Determine the [x, y] coordinate at the center of the cell enclosing the given text.  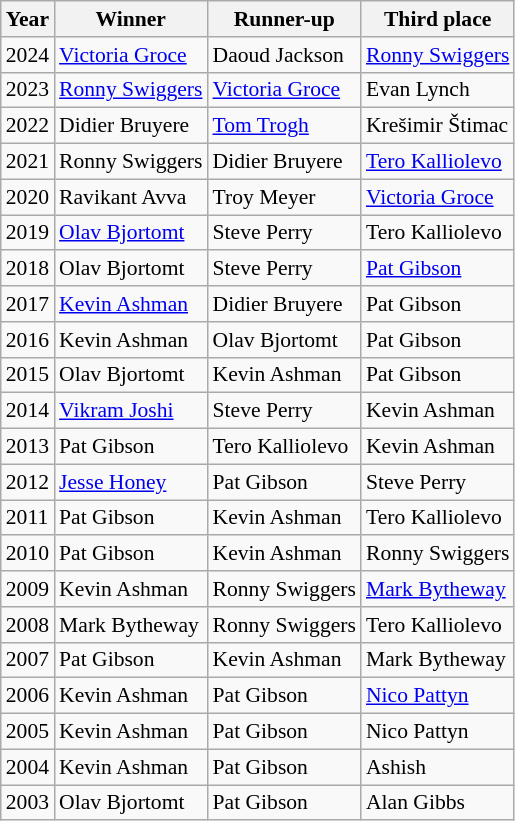
2018 [28, 268]
2012 [28, 482]
2019 [28, 232]
2003 [28, 802]
2010 [28, 553]
Jesse Honey [130, 482]
Krešimir Štimac [438, 126]
Evan Lynch [438, 90]
2015 [28, 375]
2005 [28, 731]
2014 [28, 411]
Troy Meyer [284, 197]
Ravikant Avva [130, 197]
Runner-up [284, 19]
Third place [438, 19]
2021 [28, 161]
Alan Gibbs [438, 802]
Year [28, 19]
2013 [28, 446]
2006 [28, 696]
Daoud Jackson [284, 54]
2016 [28, 339]
2009 [28, 589]
Winner [130, 19]
2023 [28, 90]
Ashish [438, 767]
2022 [28, 126]
Vikram Joshi [130, 411]
2011 [28, 518]
2020 [28, 197]
2017 [28, 304]
2008 [28, 624]
2004 [28, 767]
2024 [28, 54]
Tom Trogh [284, 126]
2007 [28, 660]
